For the text-containing cell, return its midpoint in (x, y) coordinate format. 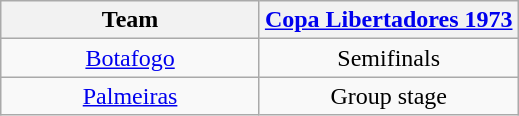
Group stage (388, 96)
Copa Libertadores 1973 (388, 20)
Palmeiras (130, 96)
Team (130, 20)
Botafogo (130, 58)
Semifinals (388, 58)
